From the cell containing the given text, extract its center point as (X, Y) coordinate. 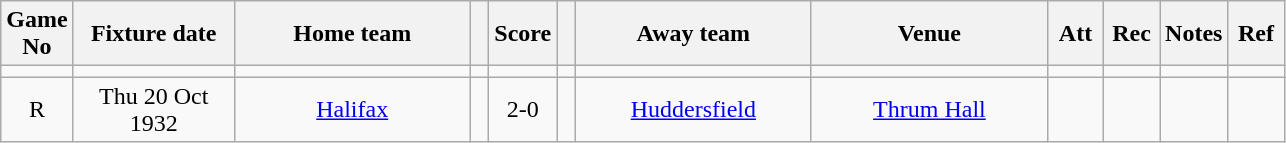
Venue (929, 34)
Game No (37, 34)
Rec (1132, 34)
Score (523, 34)
Att (1075, 34)
Away team (693, 34)
Ref (1256, 34)
Halifax (352, 110)
R (37, 110)
Notes (1194, 34)
Thu 20 Oct 1932 (154, 110)
Huddersfield (693, 110)
Thrum Hall (929, 110)
Fixture date (154, 34)
Home team (352, 34)
2-0 (523, 110)
